Capture the cell that displays the provided text and extract its [X, Y] central coordinate. 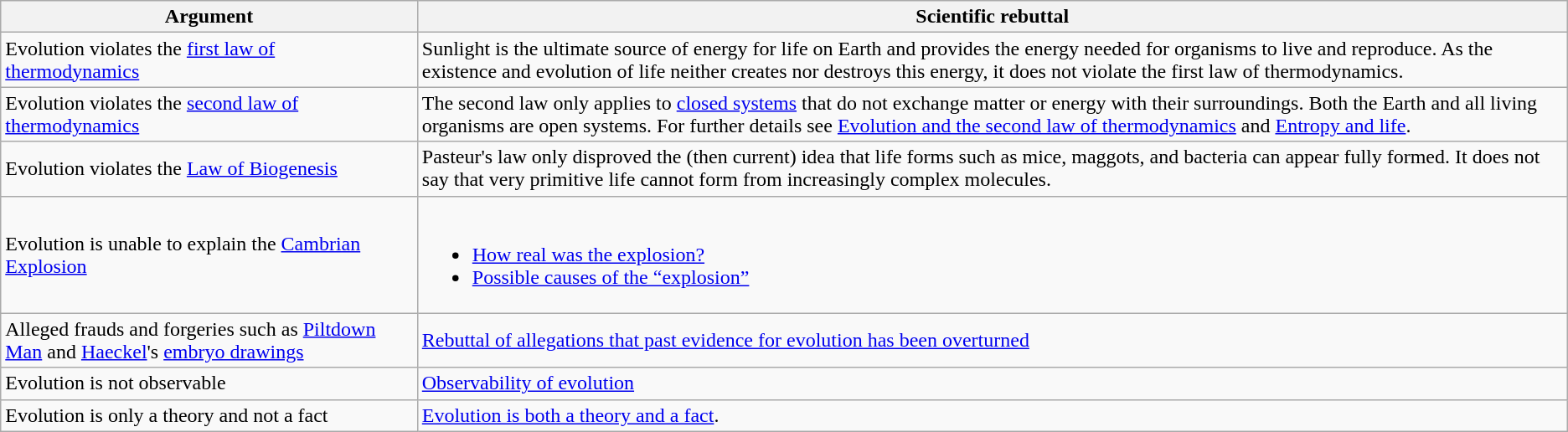
Rebuttal of allegations that past evidence for evolution has been overturned [992, 340]
Evolution violates the second law of thermodynamics [209, 114]
Alleged frauds and forgeries such as Piltdown Man and Haeckel's embryo drawings [209, 340]
Argument [209, 17]
How real was the explosion?Possible causes of the “explosion” [992, 255]
Observability of evolution [992, 383]
Evolution is unable to explain the Cambrian Explosion [209, 255]
Evolution is both a theory and a fact. [992, 415]
Evolution violates the Law of Biogenesis [209, 169]
Evolution is not observable [209, 383]
Evolution violates the first law of thermodynamics [209, 60]
Scientific rebuttal [992, 17]
Evolution is only a theory and not a fact [209, 415]
